Find where the given text appears and provide that cell's center as (X, Y) coordinate. 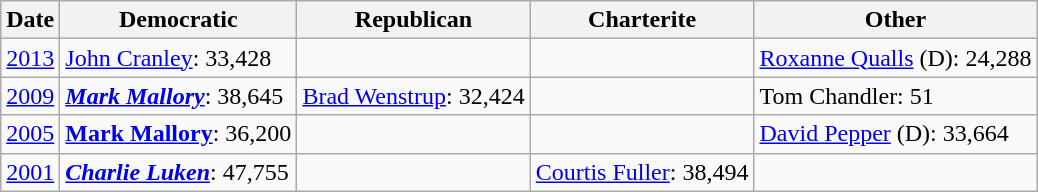
Charterite (642, 20)
Other (896, 20)
Courtis Fuller: 38,494 (642, 172)
Brad Wenstrup: 32,424 (414, 96)
Democratic (178, 20)
2001 (30, 172)
Tom Chandler: 51 (896, 96)
2009 (30, 96)
Mark Mallory: 36,200 (178, 134)
Mark Mallory: 38,645 (178, 96)
John Cranley: 33,428 (178, 58)
Date (30, 20)
Roxanne Qualls (D): 24,288 (896, 58)
Republican (414, 20)
2013 (30, 58)
Charlie Luken: 47,755 (178, 172)
David Pepper (D): 33,664 (896, 134)
2005 (30, 134)
